Return [X, Y] of the center of cell containing provided text 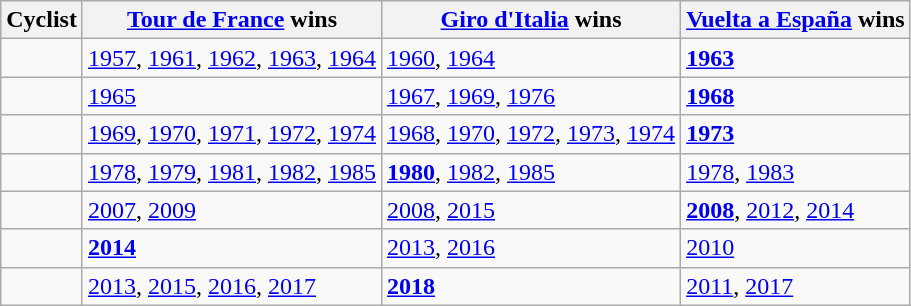
Cyclist [42, 20]
1978, 1979, 1981, 1982, 1985 [232, 172]
1973 [796, 134]
Giro d'Italia wins [532, 20]
2010 [796, 248]
2013, 2015, 2016, 2017 [232, 286]
1968 [796, 96]
2018 [532, 286]
2008, 2015 [532, 210]
2013, 2016 [532, 248]
Vuelta a España wins [796, 20]
1978, 1983 [796, 172]
2014 [232, 248]
2007, 2009 [232, 210]
1968, 1970, 1972, 1973, 1974 [532, 134]
2008, 2012, 2014 [796, 210]
2011, 2017 [796, 286]
1980, 1982, 1985 [532, 172]
1969, 1970, 1971, 1972, 1974 [232, 134]
Tour de France wins [232, 20]
1965 [232, 96]
1960, 1964 [532, 58]
1957, 1961, 1962, 1963, 1964 [232, 58]
1963 [796, 58]
1967, 1969, 1976 [532, 96]
